Extract the [x, y] coordinate from the center of the cell holding the provided text.  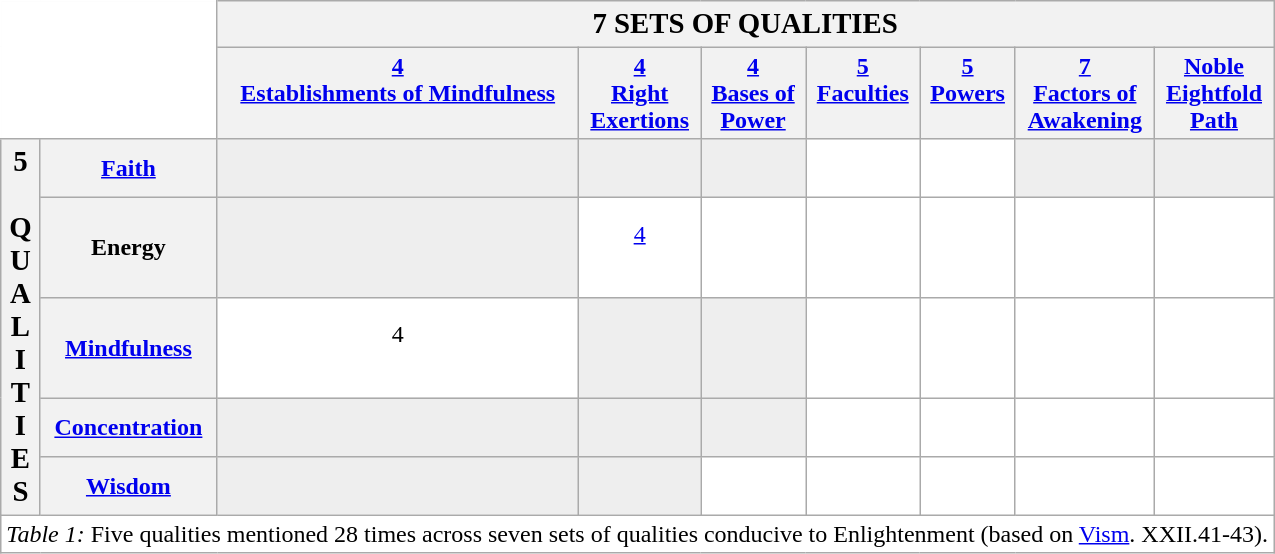
7 SETS OF QUALITIES [746, 24]
Concentration [128, 428]
Mindfulness [128, 347]
5Faculties [863, 93]
Table 1: Five qualities mentioned 28 times across seven sets of qualities conducive to Enlightenment (based on Vism. XXII.41-43). [638, 534]
Wisdom [128, 486]
5QUALITIES [20, 327]
Energy [128, 247]
4Bases ofPower [754, 93]
NobleEightfoldPath [1214, 93]
7Factors ofAwakening [1084, 93]
4RightExertions [640, 93]
4Establishments of Mindfulness [398, 93]
Faith [128, 168]
5Powers [968, 93]
